Capture the cell that displays the provided text and extract its [x, y] central coordinate. 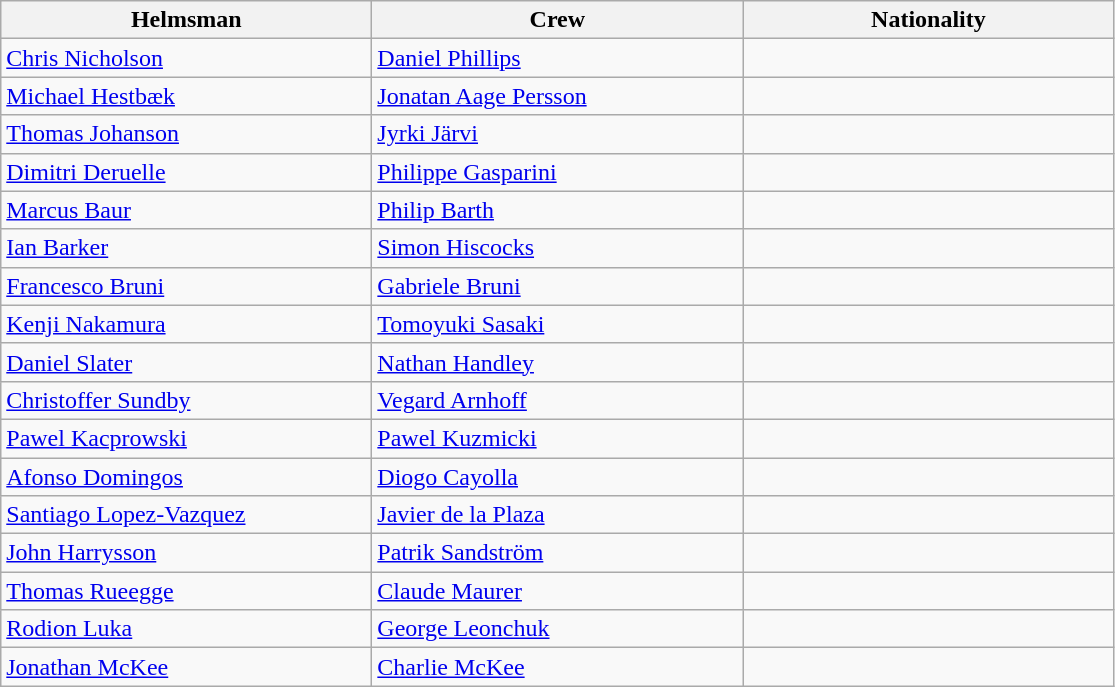
Christoffer Sundby [186, 400]
Simon Hiscocks [558, 248]
Thomas Rueegge [186, 591]
Jyrki Järvi [558, 134]
Pawel Kacprowski [186, 438]
Daniel Phillips [558, 58]
Santiago Lopez-Vazquez [186, 515]
Ian Barker [186, 248]
Helmsman [186, 20]
Dimitri Deruelle [186, 172]
Afonso Domingos [186, 477]
Claude Maurer [558, 591]
Philippe Gasparini [558, 172]
Nathan Handley [558, 362]
Patrik Sandström [558, 553]
Philip Barth [558, 210]
Thomas Johanson [186, 134]
Kenji Nakamura [186, 324]
Tomoyuki Sasaki [558, 324]
Nationality [928, 20]
Rodion Luka [186, 629]
Crew [558, 20]
Pawel Kuzmicki [558, 438]
Diogo Cayolla [558, 477]
Charlie McKee [558, 667]
Daniel Slater [186, 362]
Jonathan McKee [186, 667]
Jonatan Aage Persson [558, 96]
Javier de la Plaza [558, 515]
Chris Nicholson [186, 58]
Vegard Arnhoff [558, 400]
John Harrysson [186, 553]
Francesco Bruni [186, 286]
Michael Hestbæk [186, 96]
Gabriele Bruni [558, 286]
Marcus Baur [186, 210]
George Leonchuk [558, 629]
